Capture the cell that displays the provided text and extract its [x, y] central coordinate. 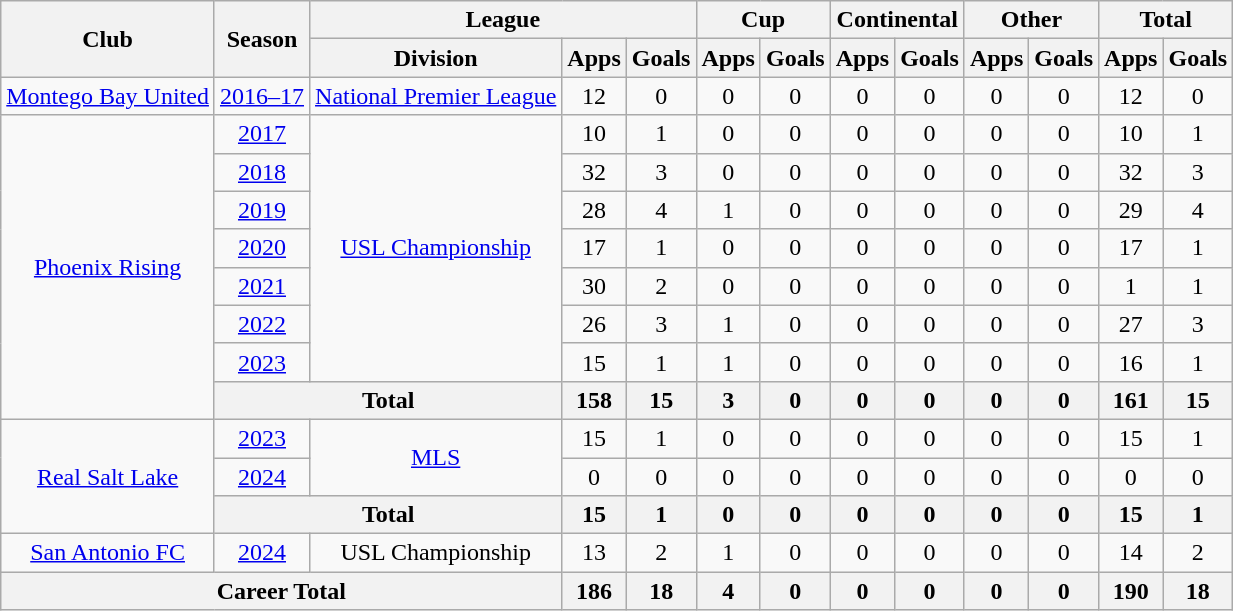
2017 [262, 134]
14 [1131, 553]
2022 [262, 324]
26 [594, 324]
Club [108, 39]
161 [1131, 400]
186 [594, 591]
National Premier League [436, 96]
2016–17 [262, 96]
Cup [763, 20]
Real Salt Lake [108, 476]
13 [594, 553]
Career Total [282, 591]
190 [1131, 591]
League [503, 20]
Season [262, 39]
158 [594, 400]
Montego Bay United [108, 96]
2018 [262, 172]
28 [594, 210]
27 [1131, 324]
San Antonio FC [108, 553]
Division [436, 58]
2020 [262, 248]
Phoenix Rising [108, 267]
Other [1031, 20]
MLS [436, 457]
2019 [262, 210]
16 [1131, 362]
Continental [897, 20]
2021 [262, 286]
30 [594, 286]
29 [1131, 210]
